Output the [x, y] coordinate of the center of the cell containing the given text.  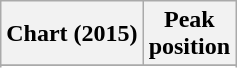
Peakposition [189, 34]
Chart (2015) [72, 34]
